From the cell containing the given text, extract its center point as (X, Y) coordinate. 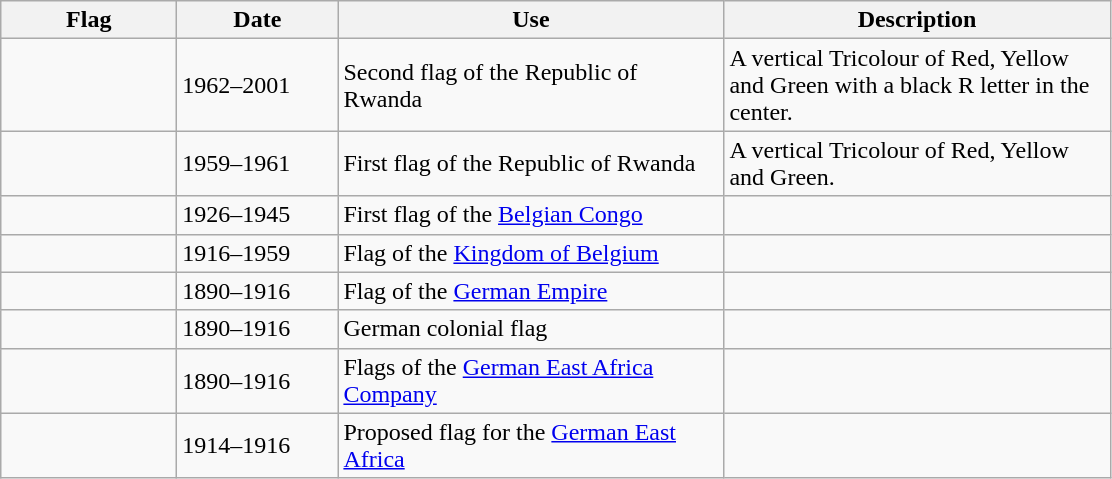
Second flag of the Republic of Rwanda (531, 85)
1962–2001 (258, 85)
1914–1916 (258, 446)
Flag of the Kingdom of Belgium (531, 253)
1959–1961 (258, 164)
German colonial flag (531, 329)
Flag of the German Empire (531, 291)
First flag of the Republic of Rwanda (531, 164)
A vertical Tricolour of Red, Yellow and Green with a black R letter in the center. (917, 85)
1916–1959 (258, 253)
A vertical Tricolour of Red, Yellow and Green. (917, 164)
Flag (89, 20)
Date (258, 20)
Flags of the German East Africa Company (531, 380)
First flag of the Belgian Congo (531, 215)
Proposed flag for the German East Africa (531, 446)
Description (917, 20)
Use (531, 20)
1926–1945 (258, 215)
